Identify which cell holds the provided text, then report its [X, Y] central coordinate. 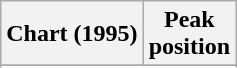
Chart (1995) [72, 34]
Peakposition [189, 34]
